Output the (x, y) coordinate of the center of the cell containing the given text.  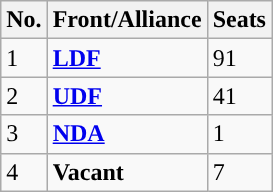
No. (24, 20)
41 (239, 96)
7 (239, 172)
Front/Alliance (127, 20)
NDA (127, 134)
LDF (127, 58)
2 (24, 96)
91 (239, 58)
4 (24, 172)
Seats (239, 20)
3 (24, 134)
Vacant (127, 172)
UDF (127, 96)
